For the text-containing cell, return its midpoint in [X, Y] coordinate format. 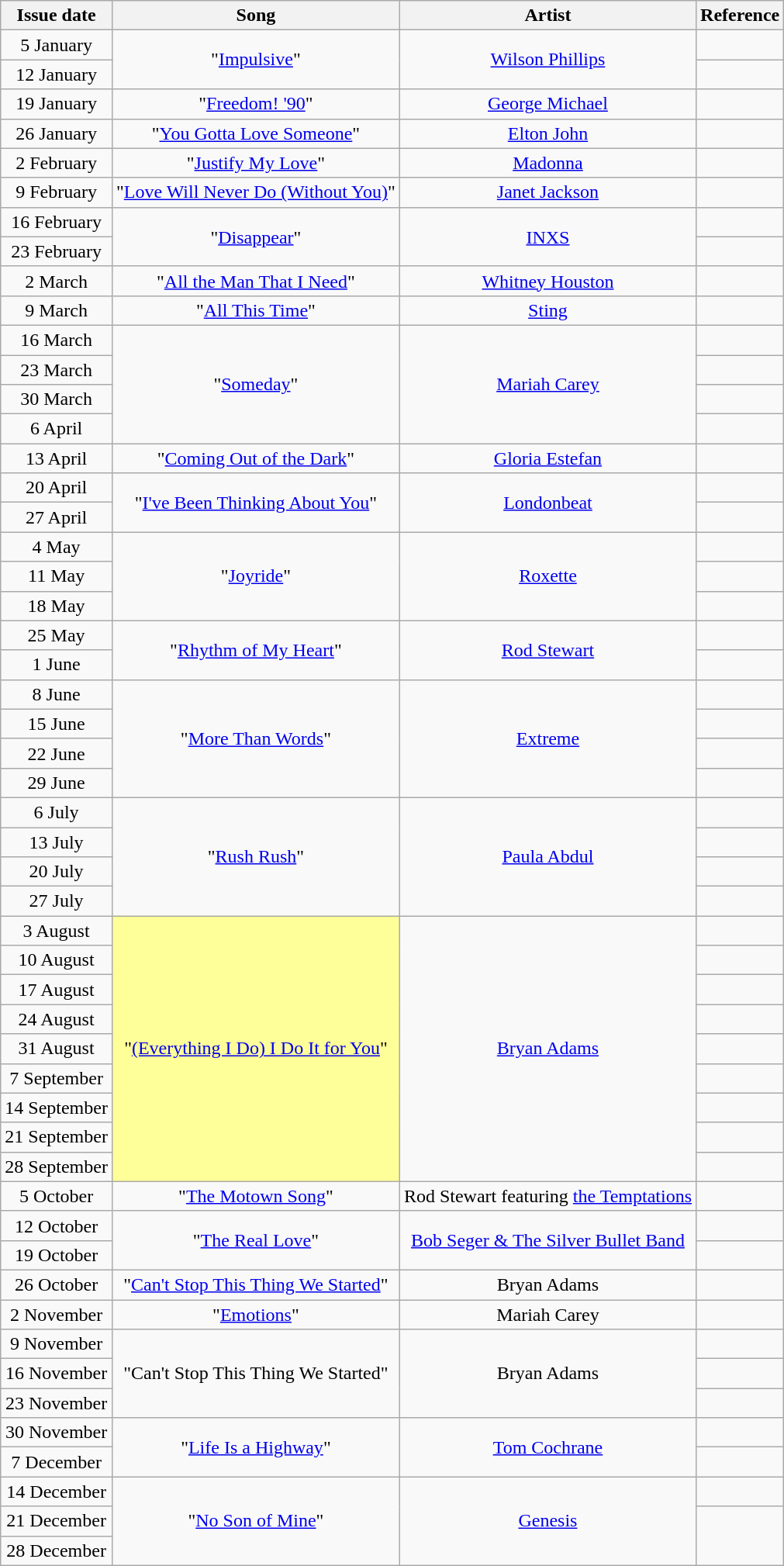
2 March [57, 281]
23 February [57, 251]
Sting [547, 310]
26 October [57, 1284]
"Freedom! '90" [256, 104]
Artist [547, 16]
Rod Stewart [547, 650]
Bob Seger & The Silver Bullet Band [547, 1240]
"Rhythm of My Heart" [256, 650]
20 July [57, 872]
6 July [57, 812]
Issue date [57, 16]
Madonna [547, 163]
20 April [57, 488]
"Justify My Love" [256, 163]
3 August [57, 931]
7 September [57, 1078]
16 February [57, 222]
12 October [57, 1225]
9 February [57, 192]
5 January [57, 45]
"All the Man That I Need" [256, 281]
Gloria Estefan [547, 458]
30 March [57, 399]
"All This Time" [256, 310]
11 May [57, 576]
22 June [57, 753]
"Impulsive" [256, 60]
23 March [57, 370]
27 April [57, 517]
INXS [547, 237]
Reference [740, 16]
"Emotions" [256, 1315]
16 November [57, 1374]
5 October [57, 1196]
Wilson Phillips [547, 60]
4 May [57, 547]
Rod Stewart featuring the Temptations [547, 1196]
14 September [57, 1108]
16 March [57, 340]
George Michael [547, 104]
13 July [57, 842]
Roxette [547, 576]
30 November [57, 1433]
Paula Abdul [547, 856]
"You Gotta Love Someone" [256, 133]
14 December [57, 1492]
"More Than Words" [256, 738]
Janet Jackson [547, 192]
Genesis [547, 1521]
"The Motown Song" [256, 1196]
12 January [57, 74]
8 June [57, 694]
Extreme [547, 738]
27 July [57, 901]
17 August [57, 990]
9 March [57, 310]
Song [256, 16]
2 November [57, 1315]
13 April [57, 458]
24 August [57, 1019]
"(Everything I Do) I Do It for You" [256, 1049]
Tom Cochrane [547, 1447]
28 September [57, 1167]
29 June [57, 783]
Londonbeat [547, 503]
Whitney Houston [547, 281]
21 December [57, 1521]
"Life Is a Highway" [256, 1447]
"Disappear" [256, 237]
Elton John [547, 133]
19 January [57, 104]
"Joyride" [256, 576]
"Love Will Never Do (Without You)" [256, 192]
21 September [57, 1137]
31 August [57, 1049]
2 February [57, 163]
"No Son of Mine" [256, 1521]
25 May [57, 635]
1 June [57, 665]
"Rush Rush" [256, 856]
23 November [57, 1403]
19 October [57, 1255]
18 May [57, 606]
"Someday" [256, 384]
15 June [57, 724]
"The Real Love" [256, 1240]
9 November [57, 1344]
26 January [57, 133]
"Coming Out of the Dark" [256, 458]
6 April [57, 429]
28 December [57, 1550]
7 December [57, 1462]
"I've Been Thinking About You" [256, 503]
10 August [57, 960]
